Extract the (x, y) coordinate from the center of the cell holding the provided text.  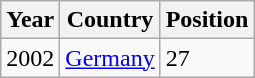
Germany (110, 58)
Country (110, 20)
2002 (30, 58)
27 (207, 58)
Position (207, 20)
Year (30, 20)
